Determine the (X, Y) coordinate at the center of the cell enclosing the given text.  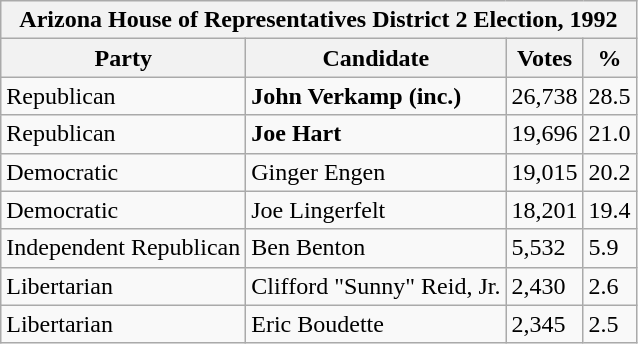
John Verkamp (inc.) (376, 96)
18,201 (544, 210)
Ginger Engen (376, 172)
2.6 (610, 286)
5.9 (610, 248)
2.5 (610, 324)
Clifford "Sunny" Reid, Jr. (376, 286)
Eric Boudette (376, 324)
2,430 (544, 286)
% (610, 58)
Candidate (376, 58)
Arizona House of Representatives District 2 Election, 1992 (318, 20)
Party (124, 58)
19.4 (610, 210)
26,738 (544, 96)
Joe Hart (376, 134)
Ben Benton (376, 248)
Independent Republican (124, 248)
21.0 (610, 134)
20.2 (610, 172)
19,015 (544, 172)
2,345 (544, 324)
Joe Lingerfelt (376, 210)
28.5 (610, 96)
5,532 (544, 248)
Votes (544, 58)
19,696 (544, 134)
